Return (X, Y) of the center of cell containing provided text 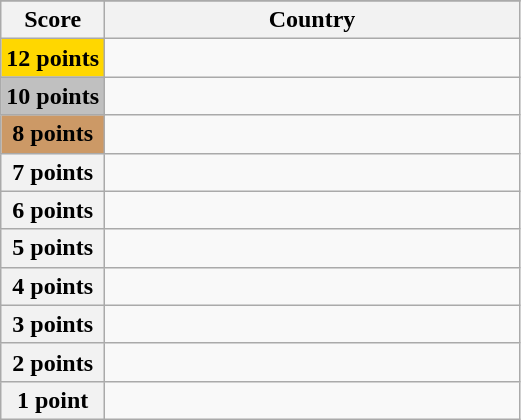
Country (312, 20)
Score (53, 20)
5 points (53, 248)
10 points (53, 96)
2 points (53, 362)
3 points (53, 324)
4 points (53, 286)
8 points (53, 134)
12 points (53, 58)
1 point (53, 400)
7 points (53, 172)
6 points (53, 210)
